Output the (X, Y) coordinate of the center of the cell containing the given text.  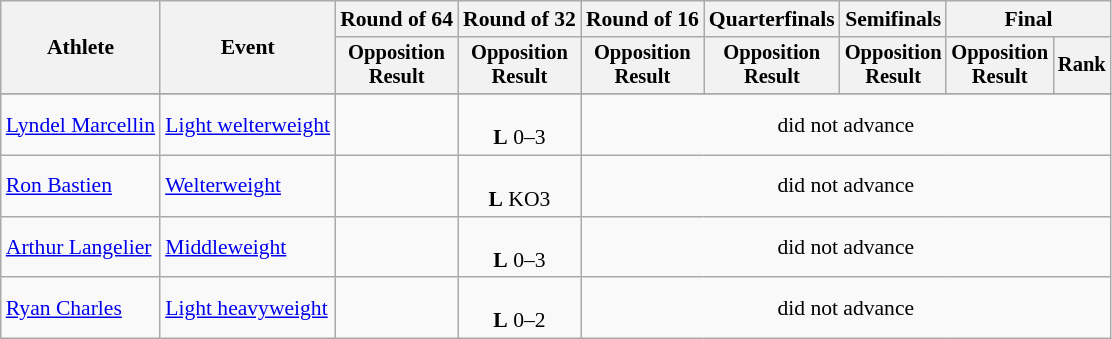
Light welterweight (248, 124)
L KO3 (520, 186)
Welterweight (248, 186)
Light heavyweight (248, 308)
Final (1028, 19)
Rank (1082, 66)
Round of 64 (396, 19)
Middleweight (248, 248)
Round of 32 (520, 19)
Athlete (80, 48)
Event (248, 48)
Quarterfinals (772, 19)
Ryan Charles (80, 308)
Arthur Langelier (80, 248)
L 0–2 (520, 308)
Ron Bastien (80, 186)
Semifinals (894, 19)
Round of 16 (642, 19)
Lyndel Marcellin (80, 124)
